Extract the (x, y) coordinate from the center of the cell holding the provided text.  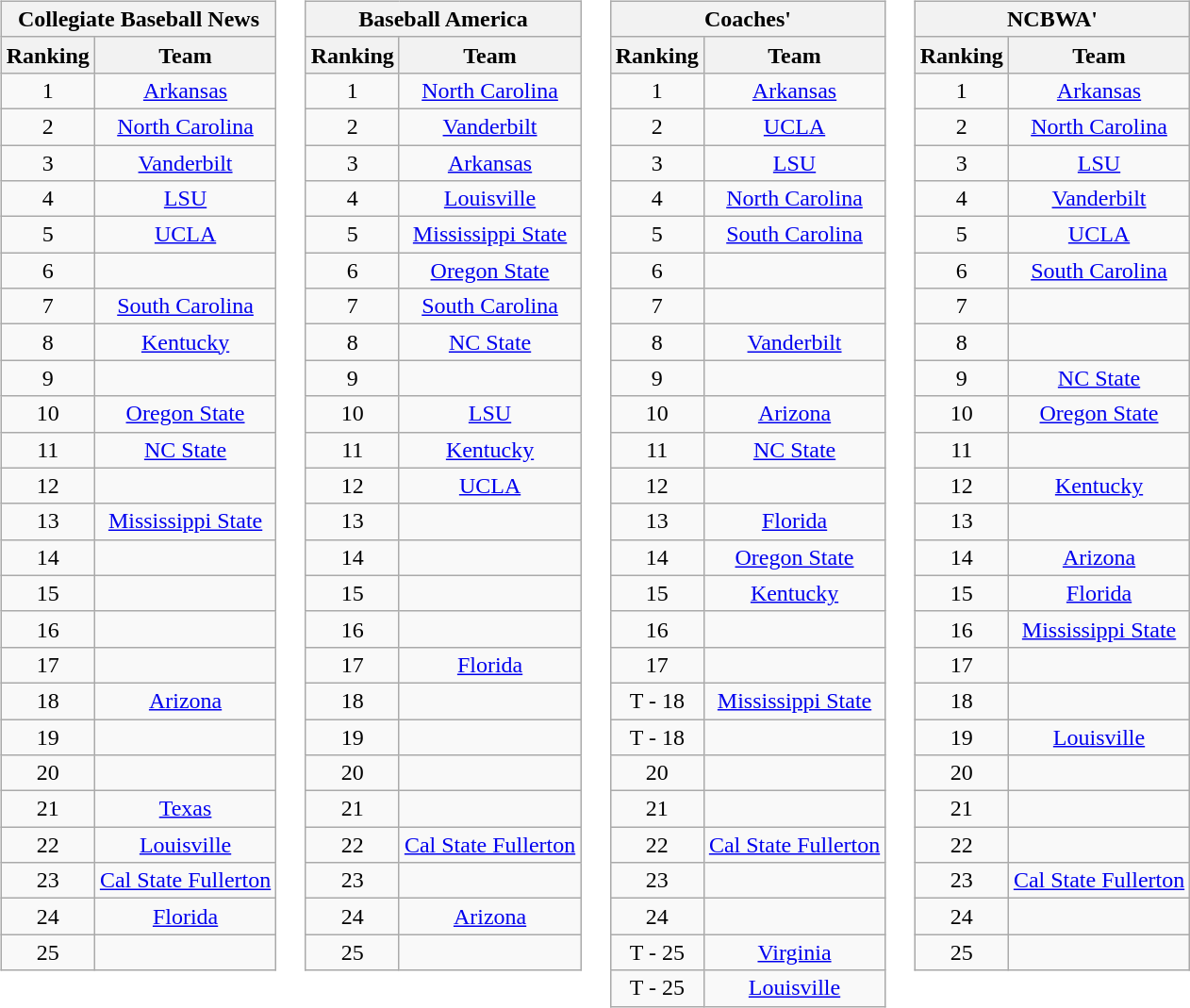
Coaches' (747, 19)
Baseball America (443, 19)
Texas (185, 809)
NCBWA' (1052, 19)
Collegiate Baseball News (138, 19)
Virginia (794, 952)
